Pinpoint the cell where the given text exists, returning its [X, Y] midpoint coordinate. 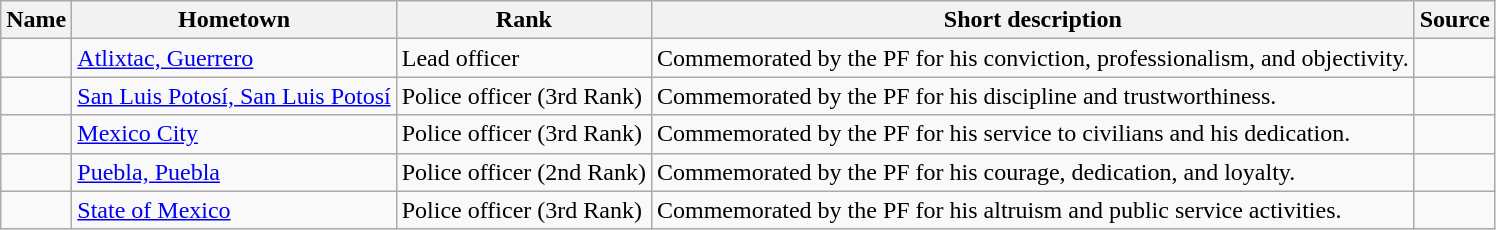
Hometown [234, 20]
Police officer (2nd Rank) [524, 172]
Commemorated by the PF for his altruism and public service activities. [1032, 210]
State of Mexico [234, 210]
Atlixtac, Guerrero [234, 58]
Source [1454, 20]
San Luis Potosí, San Luis Potosí [234, 96]
Mexico City [234, 134]
Puebla, Puebla [234, 172]
Commemorated by the PF for his service to civilians and his dedication. [1032, 134]
Short description [1032, 20]
Name [36, 20]
Lead officer [524, 58]
Commemorated by the PF for his courage, dedication, and loyalty. [1032, 172]
Commemorated by the PF for his conviction, professionalism, and objectivity. [1032, 58]
Commemorated by the PF for his discipline and trustworthiness. [1032, 96]
Rank [524, 20]
